Pinpoint the cell where the given text exists, returning its (x, y) midpoint coordinate. 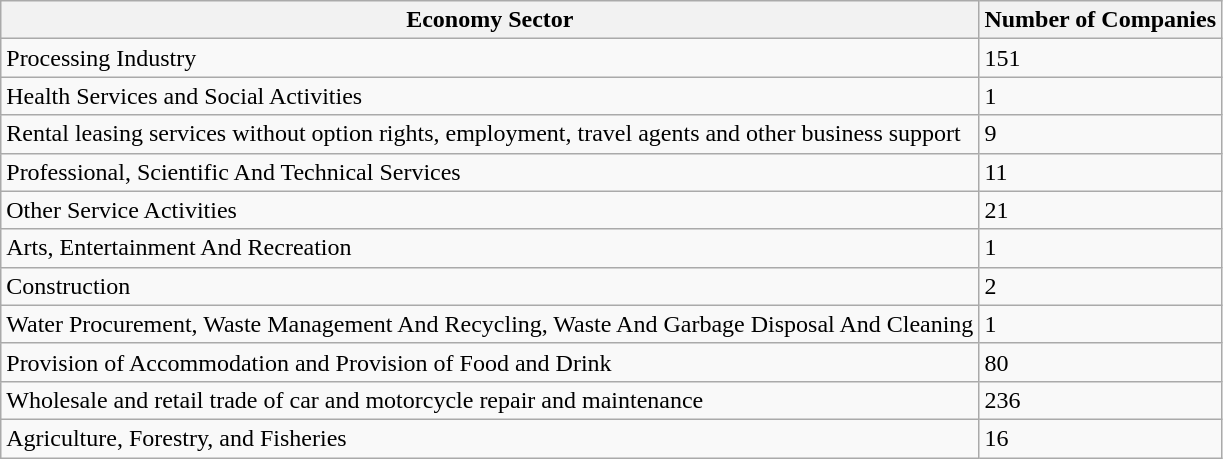
Construction (490, 286)
Health Services and Social Activities (490, 96)
Arts, Entertainment And Recreation (490, 248)
Processing Industry (490, 58)
Water Procurement, Waste Management And Recycling, Waste And Garbage Disposal And Cleaning (490, 324)
236 (1100, 400)
Economy Sector (490, 20)
Other Service Activities (490, 210)
21 (1100, 210)
151 (1100, 58)
2 (1100, 286)
Provision of Accommodation and Provision of Food and Drink (490, 362)
Number of Companies (1100, 20)
16 (1100, 438)
Wholesale and retail trade of car and motorcycle repair and maintenance (490, 400)
9 (1100, 134)
11 (1100, 172)
Agriculture, Forestry, and Fisheries (490, 438)
Rental leasing services without option rights, employment, travel agents and other business support (490, 134)
80 (1100, 362)
Professional, Scientific And Technical Services (490, 172)
